Scan for the cell matching the given text and deliver its [x, y] coordinate at center. 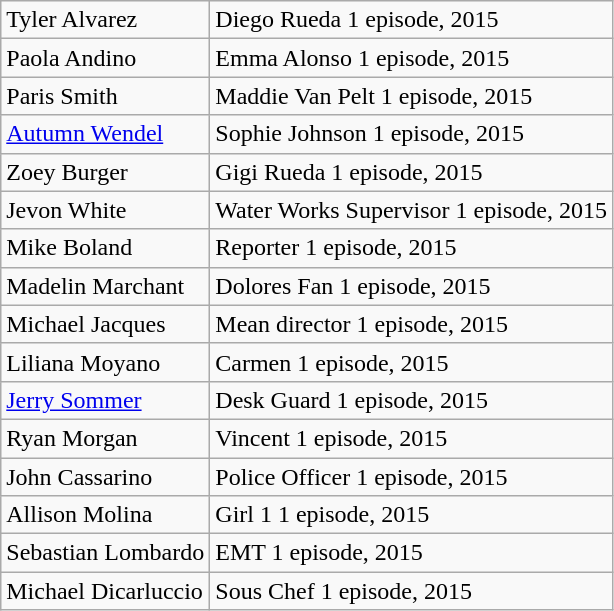
Carmen 1 episode, 2015 [412, 362]
Mean director 1 episode, 2015 [412, 324]
Diego Rueda 1 episode, 2015 [412, 20]
John Cassarino [106, 477]
Michael Jacques [106, 324]
Michael Dicarluccio [106, 591]
Sophie Johnson 1 episode, 2015 [412, 134]
Autumn Wendel [106, 134]
Liliana Moyano [106, 362]
Zoey Burger [106, 172]
Desk Guard 1 episode, 2015 [412, 400]
Jerry Sommer [106, 400]
Tyler Alvarez [106, 20]
Police Officer 1 episode, 2015 [412, 477]
Sous Chef 1 episode, 2015 [412, 591]
Jevon White [106, 210]
Maddie Van Pelt 1 episode, 2015 [412, 96]
Paola Andino [106, 58]
Girl 1 1 episode, 2015 [412, 515]
Emma Alonso 1 episode, 2015 [412, 58]
Madelin Marchant [106, 286]
Water Works Supervisor 1 episode, 2015 [412, 210]
Allison Molina [106, 515]
Mike Boland [106, 248]
Reporter 1 episode, 2015 [412, 248]
Paris Smith [106, 96]
Vincent 1 episode, 2015 [412, 438]
EMT 1 episode, 2015 [412, 553]
Gigi Rueda 1 episode, 2015 [412, 172]
Sebastian Lombardo [106, 553]
Dolores Fan 1 episode, 2015 [412, 286]
Ryan Morgan [106, 438]
